Output the (X, Y) coordinate of the center of the cell containing the given text.  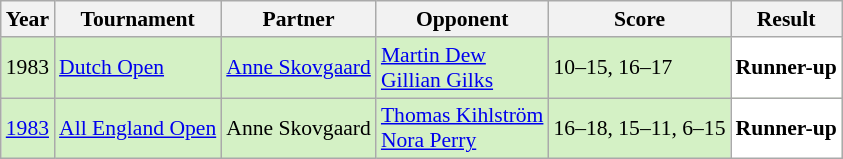
Partner (298, 19)
Tournament (138, 19)
Year (28, 19)
Thomas Kihlström Nora Perry (462, 128)
All England Open (138, 128)
Martin Dew Gillian Gilks (462, 68)
Score (639, 19)
Dutch Open (138, 68)
Opponent (462, 19)
16–18, 15–11, 6–15 (639, 128)
Result (786, 19)
10–15, 16–17 (639, 68)
